Scan for the cell matching the given text and deliver its (x, y) coordinate at center. 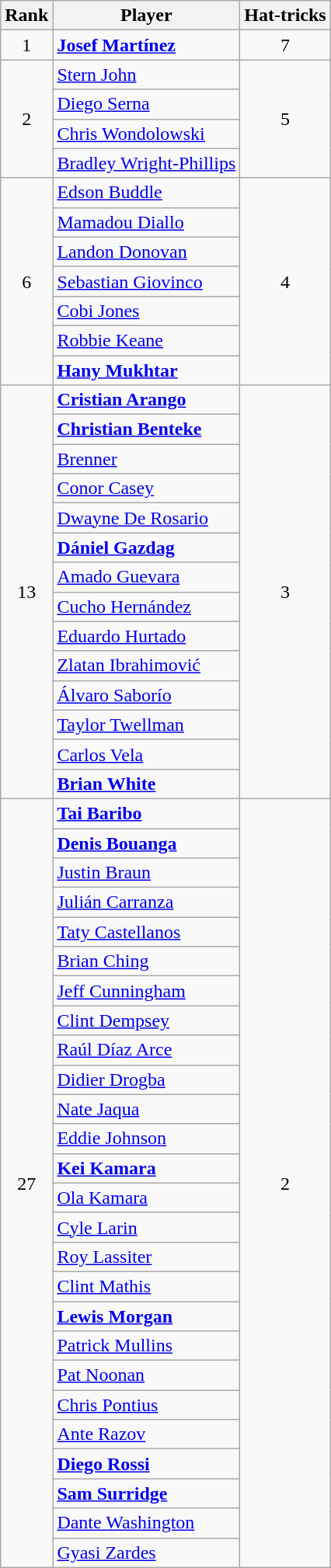
Ante Razov (146, 1434)
Player (146, 16)
13 (26, 592)
Tai Baribo (146, 813)
Robbie Keane (146, 340)
Denis Bouanga (146, 843)
Cobi Jones (146, 311)
Nate Jaqua (146, 1109)
Julián Carranza (146, 902)
Dániel Gazdag (146, 548)
Amado Guevara (146, 577)
Zlatan Ibrahimović (146, 666)
Hany Mukhtar (146, 370)
Conor Casey (146, 488)
Hat-tricks (285, 16)
Justin Braun (146, 873)
Didier Drogba (146, 1080)
Brian White (146, 784)
Taylor Twellman (146, 725)
Brian Ching (146, 961)
Brenner (146, 459)
Diego Serna (146, 104)
1 (26, 45)
Pat Noonan (146, 1375)
3 (285, 592)
Landon Donovan (146, 252)
Edson Buddle (146, 193)
Eddie Johnson (146, 1139)
Bradley Wright-Phillips (146, 163)
Rank (26, 16)
Ola Kamara (146, 1198)
Cristian Arango (146, 400)
7 (285, 45)
Cucho Hernández (146, 607)
Dwayne De Rosario (146, 518)
5 (285, 119)
Álvaro Saborío (146, 695)
Clint Mathis (146, 1286)
Eduardo Hurtado (146, 636)
Patrick Mullins (146, 1346)
Lewis Morgan (146, 1316)
Sebastian Giovinco (146, 281)
Taty Castellanos (146, 932)
Clint Dempsey (146, 1020)
Josef Martínez (146, 45)
Gyasi Zardes (146, 1552)
Christian Benteke (146, 429)
4 (285, 281)
Roy Lassiter (146, 1257)
Raúl Díaz Arce (146, 1050)
6 (26, 281)
Chris Wondolowski (146, 134)
Mamadou Diallo (146, 222)
Chris Pontius (146, 1405)
Jeff Cunningham (146, 991)
Carlos Vela (146, 754)
Sam Surridge (146, 1493)
Cyle Larin (146, 1227)
Kei Kamara (146, 1168)
Dante Washington (146, 1523)
Diego Rossi (146, 1464)
27 (26, 1183)
Stern John (146, 75)
